Return [x, y] of the center of cell containing provided text 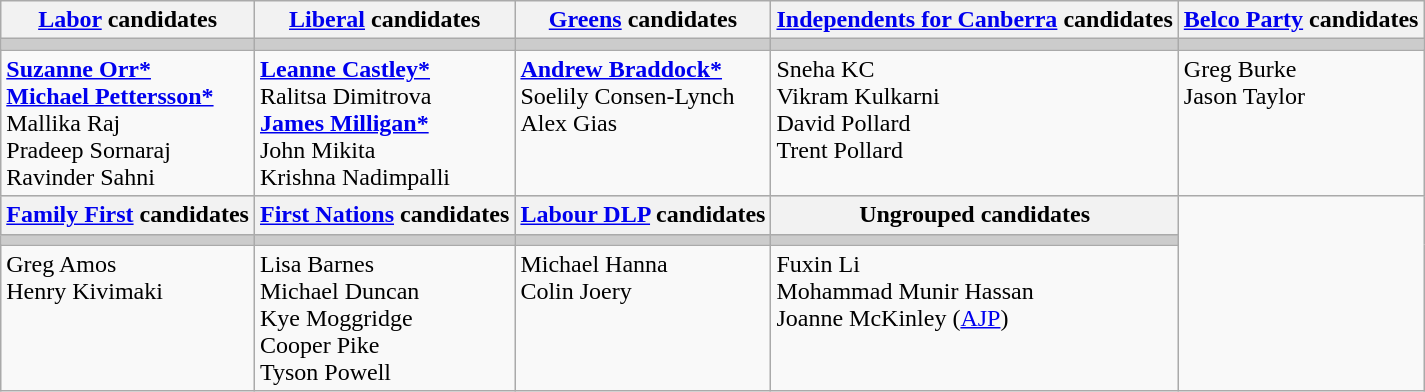
Michael HannaColin Joery [643, 318]
Leanne Castley*Ralitsa DimitrovaJames Milligan*John MikitaKrishna Nadimpalli [384, 123]
First Nations candidates [384, 215]
Labour DLP candidates [643, 215]
Greg BurkeJason Taylor [1301, 123]
Greg AmosHenry Kivimaki [128, 318]
Independents for Canberra candidates [974, 20]
Labor candidates [128, 20]
Andrew Braddock*Soelily Consen-LynchAlex Gias [643, 123]
Sneha KCVikram KulkarniDavid PollardTrent Pollard [974, 123]
Fuxin LiMohammad Munir HassanJoanne McKinley (AJP) [974, 318]
Ungrouped candidates [974, 215]
Family First candidates [128, 215]
Belco Party candidates [1301, 20]
Greens candidates [643, 20]
Suzanne Orr*Michael Pettersson*Mallika RajPradeep SornarajRavinder Sahni [128, 123]
Liberal candidates [384, 20]
Lisa BarnesMichael DuncanKye MoggridgeCooper PikeTyson Powell [384, 318]
